Output the (X, Y) coordinate of the center of the cell containing the given text.  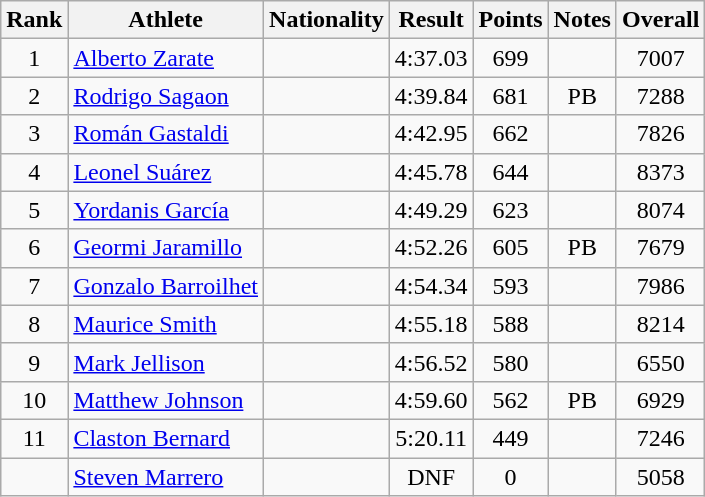
588 (510, 324)
10 (34, 400)
662 (510, 134)
4:54.34 (431, 286)
8 (34, 324)
Rodrigo Sagaon (166, 96)
Result (431, 20)
8214 (660, 324)
6929 (660, 400)
4:56.52 (431, 362)
Geormi Jaramillo (166, 248)
6550 (660, 362)
449 (510, 438)
4:52.26 (431, 248)
5 (34, 210)
Notes (582, 20)
Rank (34, 20)
DNF (431, 477)
7986 (660, 286)
Mark Jellison (166, 362)
Gonzalo Barroilhet (166, 286)
1 (34, 58)
8373 (660, 172)
Athlete (166, 20)
6 (34, 248)
Yordanis García (166, 210)
3 (34, 134)
5058 (660, 477)
593 (510, 286)
4:45.78 (431, 172)
681 (510, 96)
4:59.60 (431, 400)
4:55.18 (431, 324)
644 (510, 172)
623 (510, 210)
Maurice Smith (166, 324)
605 (510, 248)
9 (34, 362)
Matthew Johnson (166, 400)
Overall (660, 20)
Claston Bernard (166, 438)
562 (510, 400)
Alberto Zarate (166, 58)
Leonel Suárez (166, 172)
11 (34, 438)
699 (510, 58)
4 (34, 172)
580 (510, 362)
Steven Marrero (166, 477)
Nationality (327, 20)
7288 (660, 96)
4:42.95 (431, 134)
7246 (660, 438)
4:37.03 (431, 58)
8074 (660, 210)
Points (510, 20)
7007 (660, 58)
7679 (660, 248)
Román Gastaldi (166, 134)
7826 (660, 134)
4:39.84 (431, 96)
0 (510, 477)
7 (34, 286)
5:20.11 (431, 438)
4:49.29 (431, 210)
2 (34, 96)
